From the cell containing the given text, extract its center point as (x, y) coordinate. 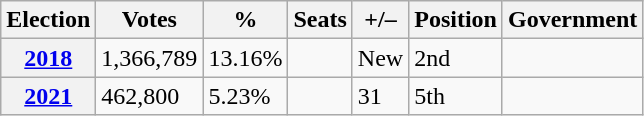
Position (456, 20)
1,366,789 (150, 58)
New (380, 58)
+/– (380, 20)
Government (572, 20)
2021 (48, 96)
Seats (320, 20)
% (246, 20)
462,800 (150, 96)
31 (380, 96)
2018 (48, 58)
2nd (456, 58)
Votes (150, 20)
Election (48, 20)
5th (456, 96)
5.23% (246, 96)
13.16% (246, 58)
